Return (X, Y) of the center of cell containing provided text 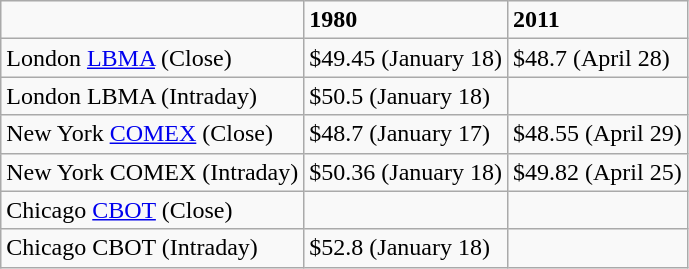
Chicago CBOT (Intraday) (152, 248)
Chicago CBOT (Close) (152, 210)
$48.7 (January 17) (406, 134)
New York COMEX (Intraday) (152, 172)
$49.45 (January 18) (406, 58)
London LBMA (Intraday) (152, 96)
$50.36 (January 18) (406, 172)
$50.5 (January 18) (406, 96)
2011 (597, 20)
$48.7 (April 28) (597, 58)
$49.82 (April 25) (597, 172)
$52.8 (January 18) (406, 248)
1980 (406, 20)
New York COMEX (Close) (152, 134)
London LBMA (Close) (152, 58)
$48.55 (April 29) (597, 134)
